Locate the cell with the specified text and output its [x, y] center coordinate. 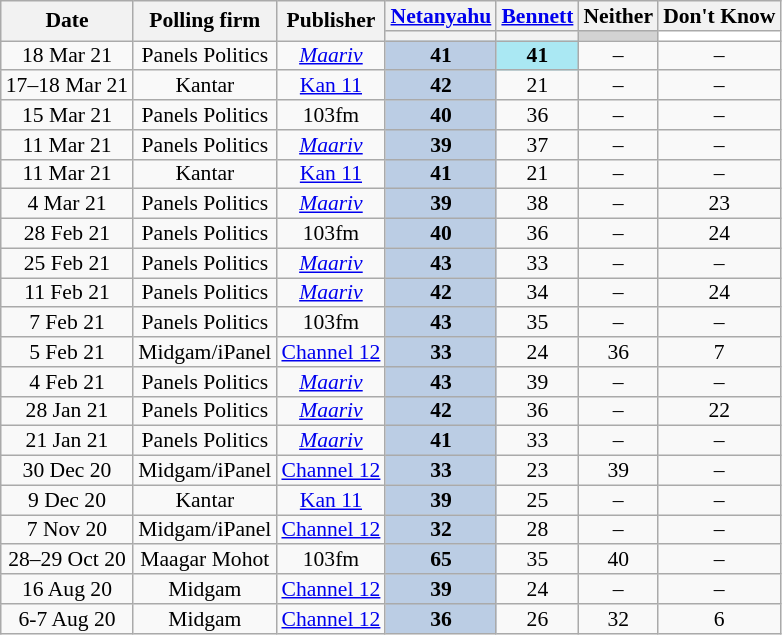
Maagar Mohot [204, 560]
5 Feb 21 [67, 352]
18 Mar 21 [67, 56]
6-7 Aug 20 [67, 619]
28 Jan 21 [67, 411]
Date [67, 21]
26 [537, 619]
34 [537, 293]
7 Feb 21 [67, 323]
25 [537, 500]
Neither [618, 16]
38 [537, 204]
7 Nov 20 [67, 530]
9 Dec 20 [67, 500]
Netanyahu [440, 16]
17–18 Mar 21 [67, 86]
4 Feb 21 [67, 382]
7 [719, 352]
11 Feb 21 [67, 293]
25 Feb 21 [67, 263]
Publisher [330, 21]
16 Aug 20 [67, 589]
28–29 Oct 20 [67, 560]
28 Feb 21 [67, 234]
Don't Know [719, 16]
21 Jan 21 [67, 441]
65 [440, 560]
6 [719, 619]
Polling firm [204, 21]
22 [719, 411]
4 Mar 21 [67, 204]
15 Mar 21 [67, 115]
30 Dec 20 [67, 471]
28 [537, 530]
Bennett [537, 16]
37 [537, 145]
